Find where the given text appears and provide that cell's center as [x, y] coordinate. 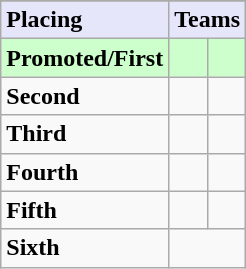
Fourth [85, 172]
Teams [208, 20]
Sixth [85, 248]
Fifth [85, 210]
Placing [85, 20]
Promoted/First [85, 58]
Second [85, 96]
Third [85, 134]
